Search for the cell housing the specified text and yield its (x, y) center coordinate. 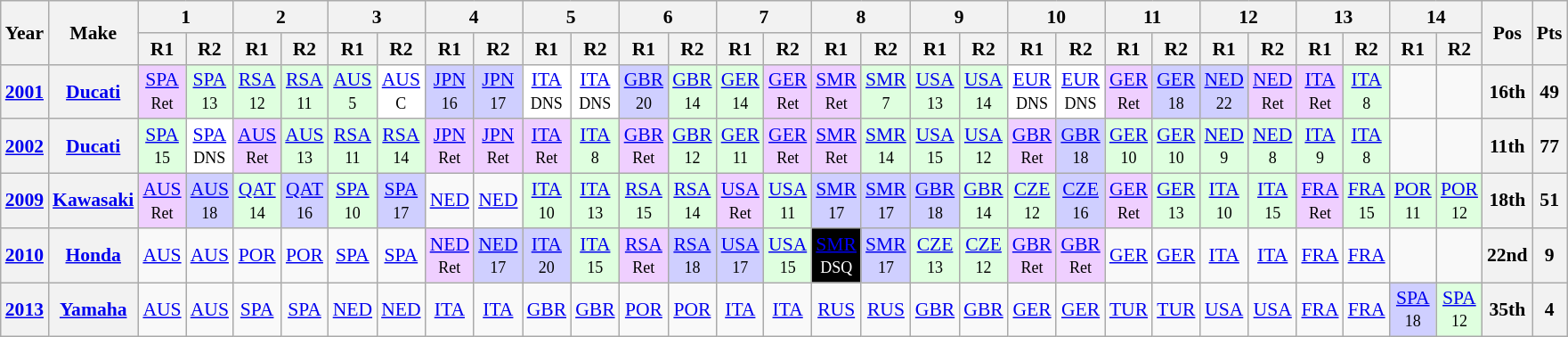
NED9 (1223, 146)
SPA12 (1459, 310)
POR12 (1459, 201)
FRA15 (1367, 201)
SMRDSQ (836, 255)
RSA15 (645, 201)
CZE16 (1081, 201)
SPA10 (353, 201)
35th (1507, 310)
11th (1507, 146)
Kawasaki (93, 201)
2013 (25, 310)
1 (185, 17)
ITA9 (1320, 146)
JPN17 (498, 91)
GBR20 (645, 91)
NED17 (498, 255)
FRARet (1320, 201)
SPA13 (210, 91)
CZE13 (935, 255)
5 (572, 17)
AUSC (401, 91)
USA12 (983, 146)
USA11 (787, 201)
SPARet (162, 91)
AUS5 (353, 91)
Pos (1507, 32)
Honda (93, 255)
GBR12 (693, 146)
NED8 (1272, 146)
SMR14 (886, 146)
77 (1549, 146)
51 (1549, 201)
USA17 (741, 255)
Pts (1549, 32)
8 (860, 17)
11 (1152, 17)
13 (1343, 17)
GER13 (1175, 201)
NED22 (1223, 91)
USA13 (935, 91)
QAT14 (256, 201)
2 (281, 17)
USARet (741, 201)
GER11 (741, 146)
ITA20 (547, 255)
SPADNS (210, 146)
10 (1056, 17)
2009 (25, 201)
18th (1507, 201)
RSARet (645, 255)
ITA13 (595, 201)
SPA18 (1413, 310)
2001 (25, 91)
49 (1549, 91)
AUS18 (210, 201)
Year (25, 32)
SPA17 (401, 201)
16th (1507, 91)
12 (1248, 17)
USA14 (983, 91)
RSA18 (693, 255)
22nd (1507, 255)
QAT16 (305, 201)
GER18 (1175, 91)
7 (764, 17)
SPA15 (162, 146)
6 (668, 17)
AUS13 (305, 146)
RSA12 (256, 91)
JPN16 (450, 91)
SMR7 (886, 91)
2002 (25, 146)
Make (93, 32)
3 (378, 17)
GER14 (741, 91)
14 (1436, 17)
POR11 (1413, 201)
2010 (25, 255)
Yamaha (93, 310)
